Return the [X, Y] coordinate for the center point of the cell that contains the specified text.  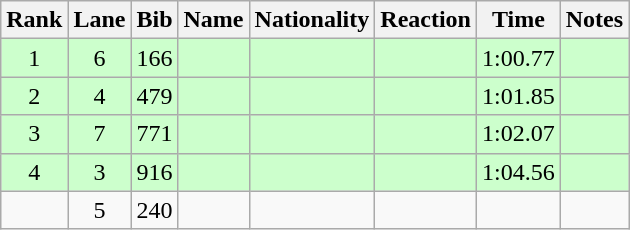
1:02.07 [519, 134]
1:01.85 [519, 96]
Lane [100, 20]
6 [100, 58]
771 [154, 134]
Nationality [312, 20]
Name [214, 20]
Rank [34, 20]
166 [154, 58]
2 [34, 96]
1:04.56 [519, 172]
1 [34, 58]
5 [100, 210]
Time [519, 20]
Notes [594, 20]
7 [100, 134]
479 [154, 96]
240 [154, 210]
Bib [154, 20]
1:00.77 [519, 58]
Reaction [426, 20]
916 [154, 172]
